Output the [x, y] coordinate of the center of the cell containing the given text.  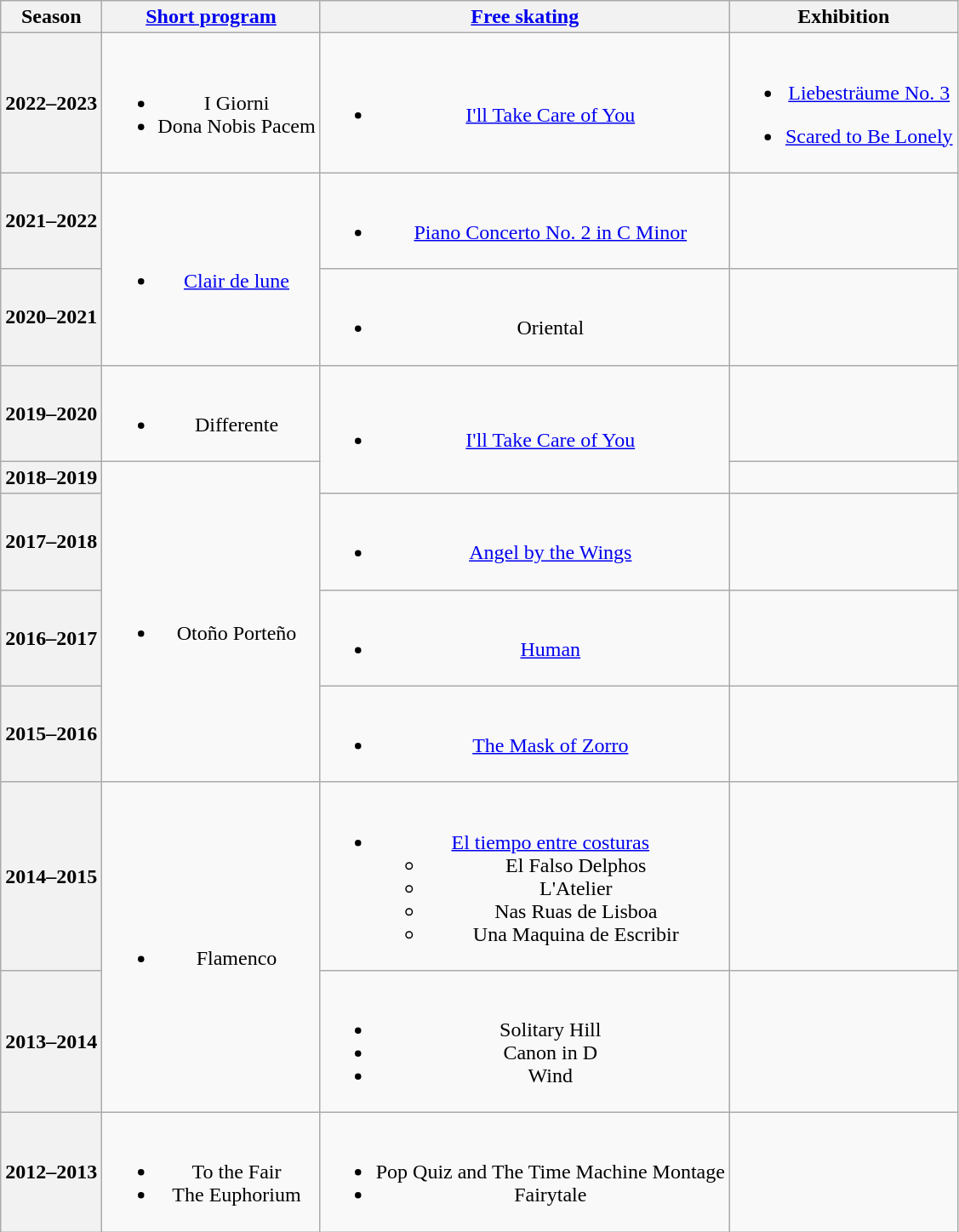
Exhibition [843, 17]
2013–2014 [51, 1041]
Season [51, 17]
Oriental [524, 317]
2021–2022 [51, 221]
2019–2020 [51, 414]
2015–2016 [51, 733]
Short program [211, 17]
The Mask of Zorro [524, 733]
Human [524, 638]
Otoño Porteño [211, 621]
Angel by the Wings [524, 541]
El tiempo entre costuras El Falso DelphosL'AtelierNas Ruas de LisboaUna Maquina de Escribir [524, 876]
2018–2019 [51, 477]
Piano Concerto No. 2 in C Minor [524, 221]
2012–2013 [51, 1172]
Clair de lune [211, 269]
Liebesträume No. 3 Scared to Be Lonely [843, 103]
To the Fair The Euphorium [211, 1172]
Differente [211, 414]
Solitary HillCanon in DWind [524, 1041]
2022–2023 [51, 103]
Flamenco [211, 947]
Free skating [524, 17]
2017–2018 [51, 541]
Pop Quiz and The Time Machine Montage Fairytale [524, 1172]
2014–2015 [51, 876]
2020–2021 [51, 317]
2016–2017 [51, 638]
I GiorniDona Nobis Pacem [211, 103]
